Provide the (x, y) coordinate of the cell's center where the given text is located.  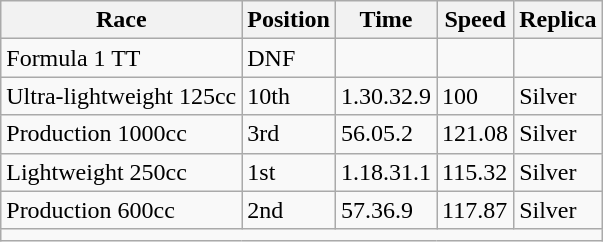
Time (386, 20)
10th (289, 96)
Speed (476, 20)
1.18.31.1 (386, 172)
Ultra-lightweight 125cc (122, 96)
Replica (558, 20)
1.30.32.9 (386, 96)
2nd (289, 210)
Race (122, 20)
Position (289, 20)
121.08 (476, 134)
1st (289, 172)
Formula 1 TT (122, 58)
Lightweight 250cc (122, 172)
Production 1000cc (122, 134)
DNF (289, 58)
115.32 (476, 172)
117.87 (476, 210)
100 (476, 96)
3rd (289, 134)
57.36.9 (386, 210)
56.05.2 (386, 134)
Production 600cc (122, 210)
